Provide the (x, y) coordinate of the cell's center where the given text is located.  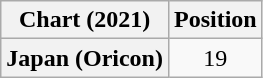
Position (215, 20)
Chart (2021) (85, 20)
19 (215, 58)
Japan (Oricon) (85, 58)
